Capture the cell that displays the provided text and extract its [x, y] central coordinate. 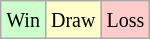
Win [24, 20]
Draw [72, 20]
Loss [126, 20]
